Provide the [x, y] coordinate of the cell's center where the given text is located.  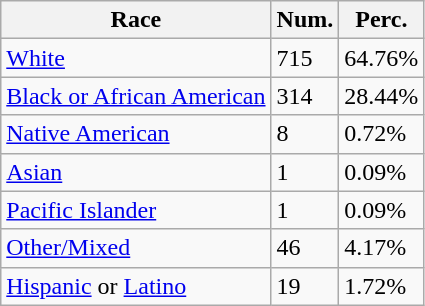
314 [305, 96]
19 [305, 286]
Native American [136, 134]
Hispanic or Latino [136, 286]
Race [136, 20]
Asian [136, 172]
8 [305, 134]
46 [305, 248]
1.72% [382, 286]
Other/Mixed [136, 248]
Black or African American [136, 96]
Perc. [382, 20]
Num. [305, 20]
4.17% [382, 248]
0.72% [382, 134]
715 [305, 58]
White [136, 58]
28.44% [382, 96]
64.76% [382, 58]
Pacific Islander [136, 210]
